Return [X, Y] of the center of cell containing provided text 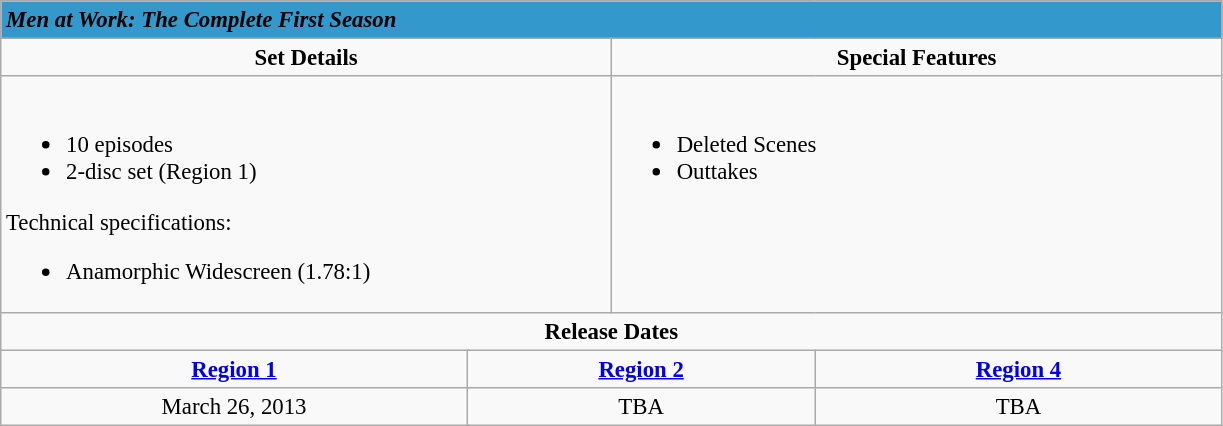
Release Dates [612, 332]
Special Features [916, 58]
Deleted ScenesOuttakes [916, 194]
March 26, 2013 [234, 407]
Region 1 [234, 369]
10 episodes2-disc set (Region 1)Technical specifications:Anamorphic Widescreen (1.78:1) [306, 194]
Men at Work: The Complete First Season [612, 20]
Set Details [306, 58]
Region 4 [1018, 369]
Region 2 [641, 369]
